Output the (X, Y) coordinate of the center of the cell containing the given text.  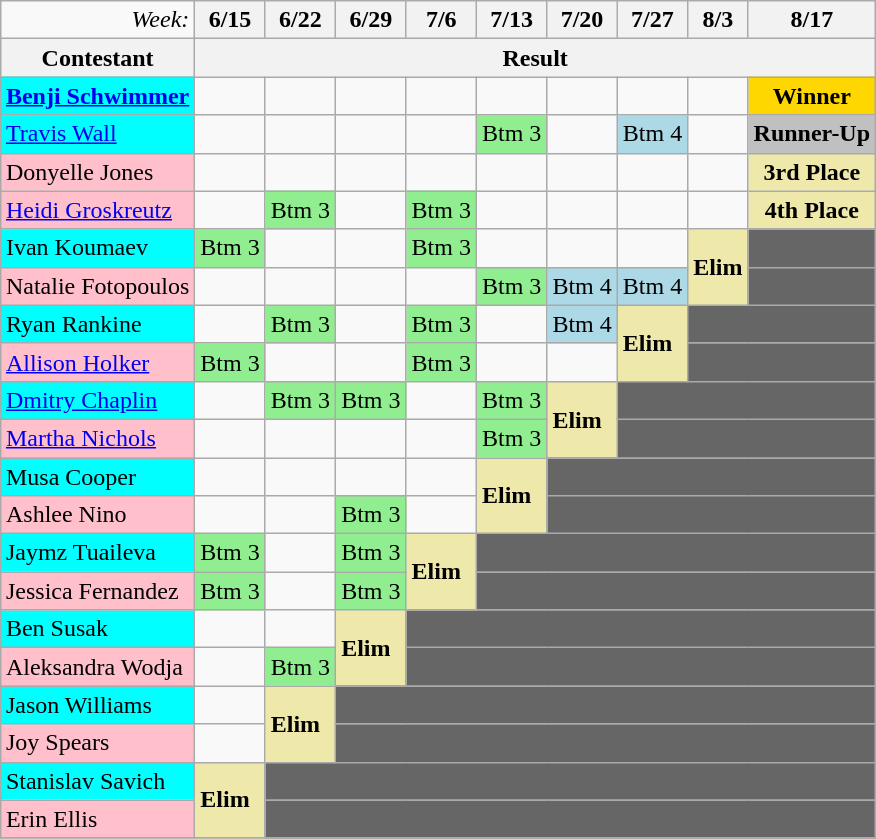
Donyelle Jones (97, 172)
Aleksandra Wodja (97, 667)
Winner (812, 96)
Ryan Rankine (97, 324)
Dmitry Chaplin (97, 400)
4th Place (812, 210)
Stanislav Savich (97, 781)
3rd Place (812, 172)
Ashlee Nino (97, 515)
Ivan Koumaev (97, 248)
Travis Wall (97, 134)
Result (536, 58)
6/15 (230, 20)
Heidi Groskreutz (97, 210)
Jaymz Tuaileva (97, 553)
Ben Susak (97, 629)
Jessica Fernandez (97, 591)
Benji Schwimmer (97, 96)
Allison Holker (97, 362)
6/22 (300, 20)
Contestant (97, 58)
Martha Nichols (97, 438)
7/13 (511, 20)
Musa Cooper (97, 477)
7/6 (441, 20)
Joy Spears (97, 743)
7/27 (652, 20)
Jason Williams (97, 705)
8/17 (812, 20)
Natalie Fotopoulos (97, 286)
Erin Ellis (97, 819)
8/3 (718, 20)
6/29 (371, 20)
Runner-Up (812, 134)
Week: (97, 20)
7/20 (582, 20)
